Extract the [x, y] coordinate from the center of the cell holding the provided text.  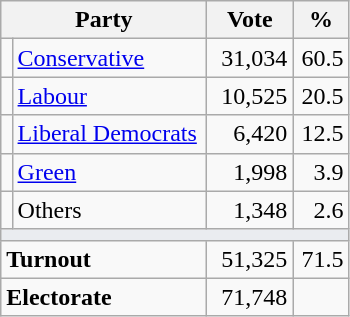
3.9 [321, 172]
Labour [110, 96]
Liberal Democrats [110, 134]
1,348 [250, 210]
Others [110, 210]
1,998 [250, 172]
10,525 [250, 96]
Conservative [110, 58]
31,034 [250, 58]
Vote [250, 20]
Electorate [104, 297]
2.6 [321, 210]
60.5 [321, 58]
Party [104, 20]
51,325 [250, 259]
71,748 [250, 297]
12.5 [321, 134]
% [321, 20]
6,420 [250, 134]
Turnout [104, 259]
20.5 [321, 96]
71.5 [321, 259]
Green [110, 172]
